Scan for the cell matching the given text and deliver its [x, y] coordinate at center. 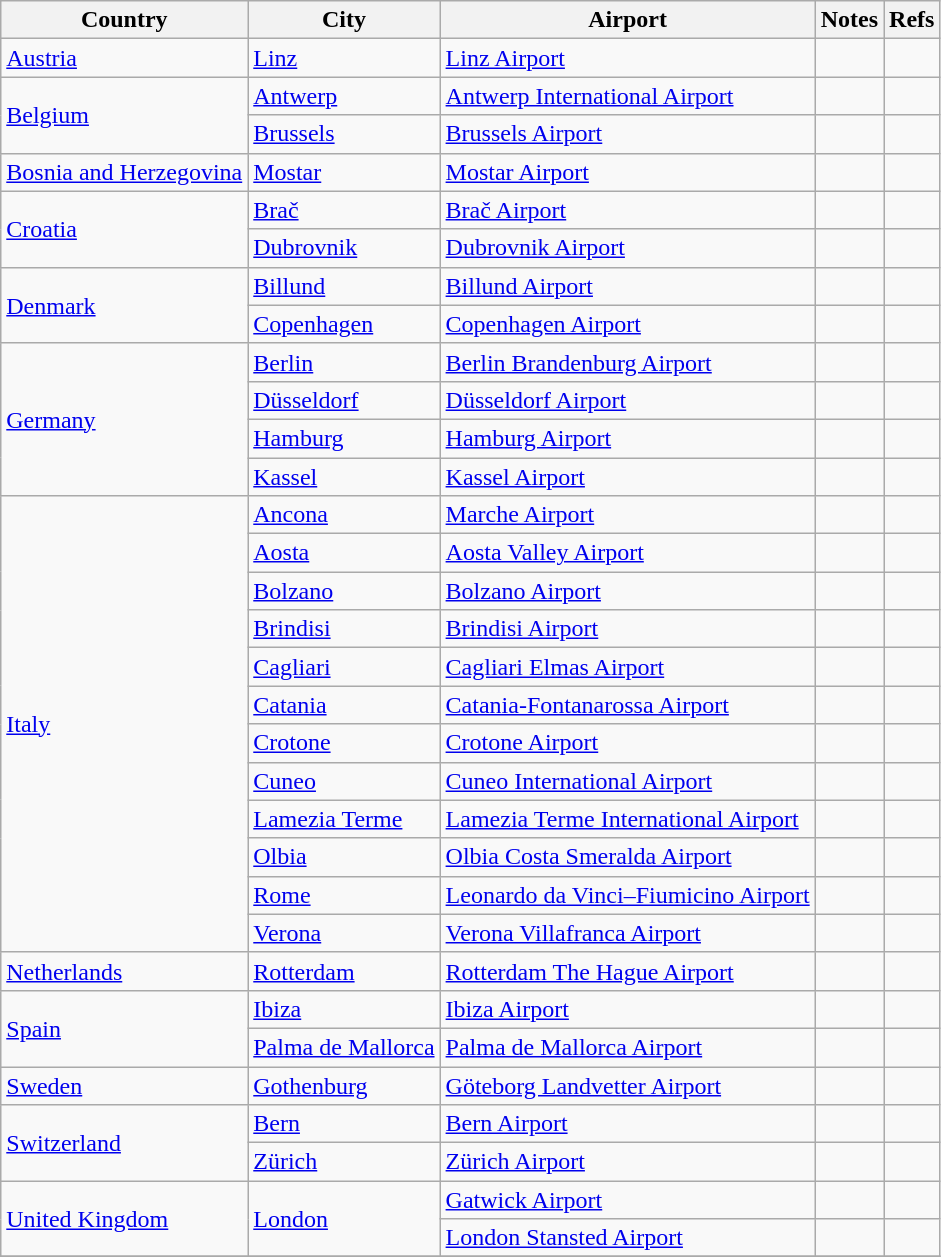
Rotterdam The Hague Airport [628, 971]
Lamezia Terme International Airport [628, 819]
Zürich [344, 1162]
Zürich Airport [628, 1162]
Leonardo da Vinci–Fiumicino Airport [628, 895]
Brač [344, 210]
London Stansted Airport [628, 1238]
Hamburg [344, 438]
City [344, 20]
Cagliari Elmas Airport [628, 667]
Brindisi Airport [628, 629]
Düsseldorf Airport [628, 400]
Notes [849, 20]
Kassel Airport [628, 477]
Olbia [344, 857]
Marche Airport [628, 515]
Göteborg Landvetter Airport [628, 1085]
Italy [124, 724]
Cuneo International Airport [628, 781]
Bolzano Airport [628, 591]
Hamburg Airport [628, 438]
Antwerp [344, 96]
Croatia [124, 229]
Verona Villafranca Airport [628, 933]
Berlin [344, 362]
Ancona [344, 515]
Country [124, 20]
Rotterdam [344, 971]
Catania-Fontanarossa Airport [628, 705]
Palma de Mallorca Airport [628, 1047]
Palma de Mallorca [344, 1047]
Bern Airport [628, 1124]
Lamezia Terme [344, 819]
Belgium [124, 115]
Dubrovnik [344, 248]
Denmark [124, 305]
Verona [344, 933]
Linz [344, 58]
Cuneo [344, 781]
Crotone Airport [628, 743]
Düsseldorf [344, 400]
Airport [628, 20]
Brindisi [344, 629]
Berlin Brandenburg Airport [628, 362]
Spain [124, 1028]
Ibiza Airport [628, 1009]
Gatwick Airport [628, 1200]
Austria [124, 58]
Mostar Airport [628, 172]
Sweden [124, 1085]
Ibiza [344, 1009]
Antwerp International Airport [628, 96]
Aosta Valley Airport [628, 553]
United Kingdom [124, 1219]
Kassel [344, 477]
Billund [344, 286]
Billund Airport [628, 286]
Crotone [344, 743]
Dubrovnik Airport [628, 248]
Olbia Costa Smeralda Airport [628, 857]
Bosnia and Herzegovina [124, 172]
Rome [344, 895]
Cagliari [344, 667]
Bolzano [344, 591]
Copenhagen [344, 324]
Catania [344, 705]
Aosta [344, 553]
Mostar [344, 172]
Refs [912, 20]
Switzerland [124, 1143]
Germany [124, 419]
Bern [344, 1124]
Linz Airport [628, 58]
London [344, 1219]
Gothenburg [344, 1085]
Brussels Airport [628, 134]
Copenhagen Airport [628, 324]
Netherlands [124, 971]
Brač Airport [628, 210]
Brussels [344, 134]
